Return the [x, y] coordinate for the center point of the cell that contains the specified text.  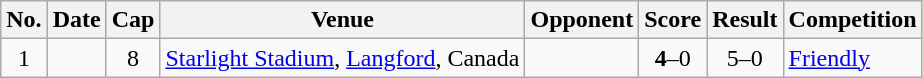
1 [24, 58]
Starlight Stadium, Langford, Canada [342, 58]
5–0 [745, 58]
4–0 [673, 58]
No. [24, 20]
8 [133, 58]
Opponent [582, 20]
Competition [852, 20]
Venue [342, 20]
Cap [133, 20]
Score [673, 20]
Result [745, 20]
Date [76, 20]
Friendly [852, 58]
